Output the (x, y) coordinate of the center of the cell containing the given text.  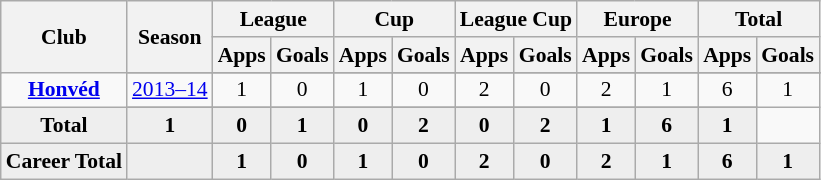
2013–14 (170, 90)
Career Total (64, 162)
Club (64, 36)
Season (170, 36)
Honvéd (64, 90)
League Cup (516, 19)
Cup (394, 19)
Europe (638, 19)
League (274, 19)
